Pinpoint the cell where the given text exists, returning its [X, Y] midpoint coordinate. 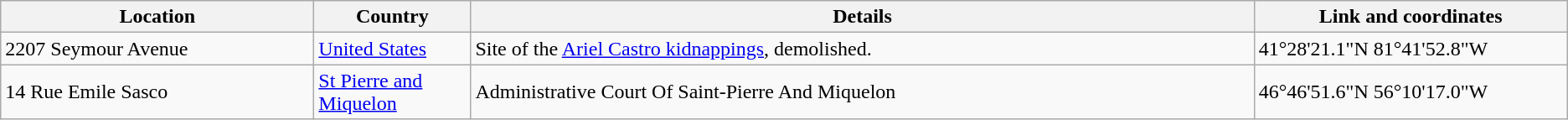
Link and coordinates [1411, 17]
St Pierre and Miquelon [392, 92]
14 Rue Emile Sasco [157, 92]
Site of the Ariel Castro kidnappings, demolished. [863, 49]
41°28'21.1"N 81°41'52.8"W [1411, 49]
Location [157, 17]
Administrative Court Of Saint-Pierre And Miquelon [863, 92]
United States [392, 49]
2207 Seymour Avenue [157, 49]
Country [392, 17]
46°46'51.6"N 56°10'17.0"W [1411, 92]
Details [863, 17]
